Capture the cell that displays the provided text and extract its (X, Y) central coordinate. 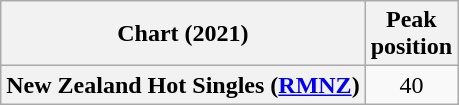
Chart (2021) (183, 34)
40 (411, 85)
Peakposition (411, 34)
New Zealand Hot Singles (RMNZ) (183, 85)
